Detect which cell encompasses the target text, then output its (x, y) center coordinate. 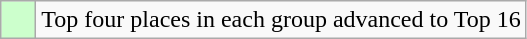
Top four places in each group advanced to Top 16 (281, 20)
